Detect which cell encompasses the target text, then output its [X, Y] center coordinate. 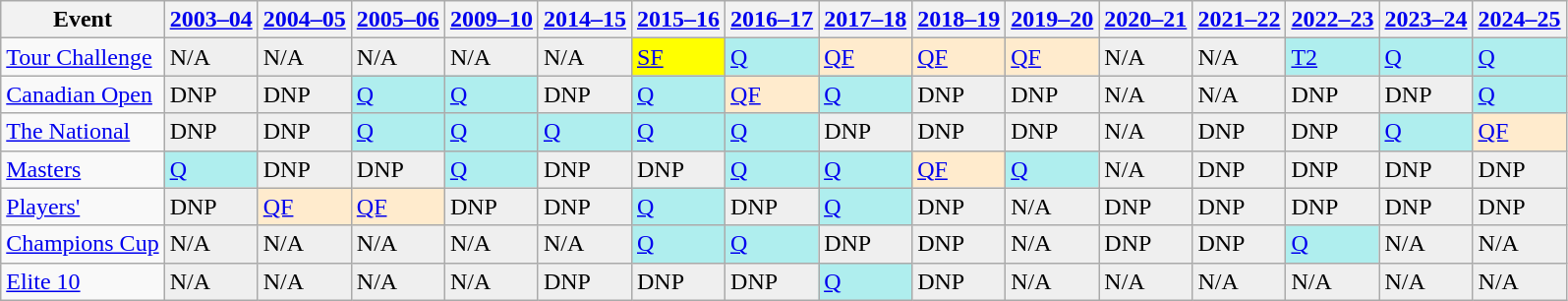
Tour Challenge [83, 57]
2009–10 [492, 20]
2021–22 [1239, 20]
Event [83, 20]
2019–20 [1052, 20]
Elite 10 [83, 281]
2003–04 [210, 20]
2017–18 [865, 20]
T2 [1333, 57]
2023–24 [1425, 20]
2015–16 [678, 20]
2004–05 [305, 20]
Canadian Open [83, 94]
2005–06 [397, 20]
The National [83, 132]
Champions Cup [83, 244]
SF [678, 57]
2014–15 [584, 20]
2016–17 [773, 20]
2020–21 [1146, 20]
Masters [83, 169]
2018–19 [959, 20]
Players' [83, 207]
2024–25 [1520, 20]
2022–23 [1333, 20]
